Search for the cell housing the specified text and yield its (x, y) center coordinate. 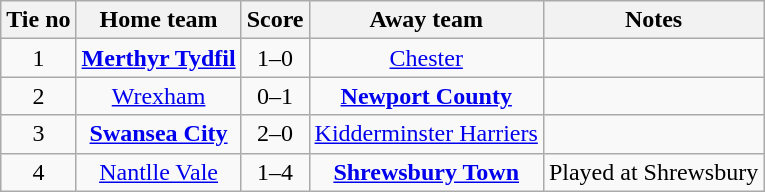
Chester (426, 58)
2 (38, 96)
1–4 (275, 172)
1–0 (275, 58)
Newport County (426, 96)
Swansea City (158, 134)
Away team (426, 20)
3 (38, 134)
Tie no (38, 20)
Wrexham (158, 96)
4 (38, 172)
2–0 (275, 134)
Nantlle Vale (158, 172)
Score (275, 20)
0–1 (275, 96)
Home team (158, 20)
Notes (653, 20)
Played at Shrewsbury (653, 172)
Shrewsbury Town (426, 172)
Kidderminster Harriers (426, 134)
1 (38, 58)
Merthyr Tydfil (158, 58)
